Output the [x, y] coordinate of the center of the cell containing the given text.  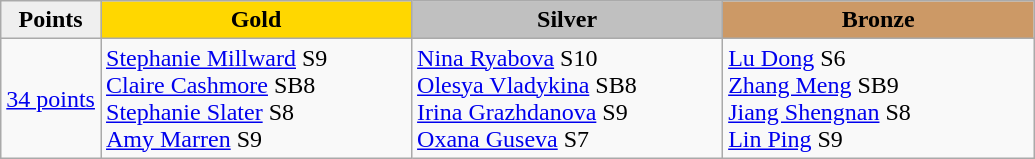
Lu Dong S6Zhang Meng SB9Jiang Shengnan S8Lin Ping S9 [878, 98]
Gold [256, 20]
Bronze [878, 20]
Points [51, 20]
Silver [568, 20]
34 points [51, 98]
Nina Ryabova S10Olesya Vladykina SB8Irina Grazhdanova S9Oxana Guseva S7 [568, 98]
Stephanie Millward S9Claire Cashmore SB8Stephanie Slater S8Amy Marren S9 [256, 98]
